Detect which cell encompasses the target text, then output its [x, y] center coordinate. 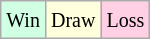
Draw [72, 20]
Loss [126, 20]
Win [24, 20]
